Identify which cell holds the provided text, then report its (X, Y) central coordinate. 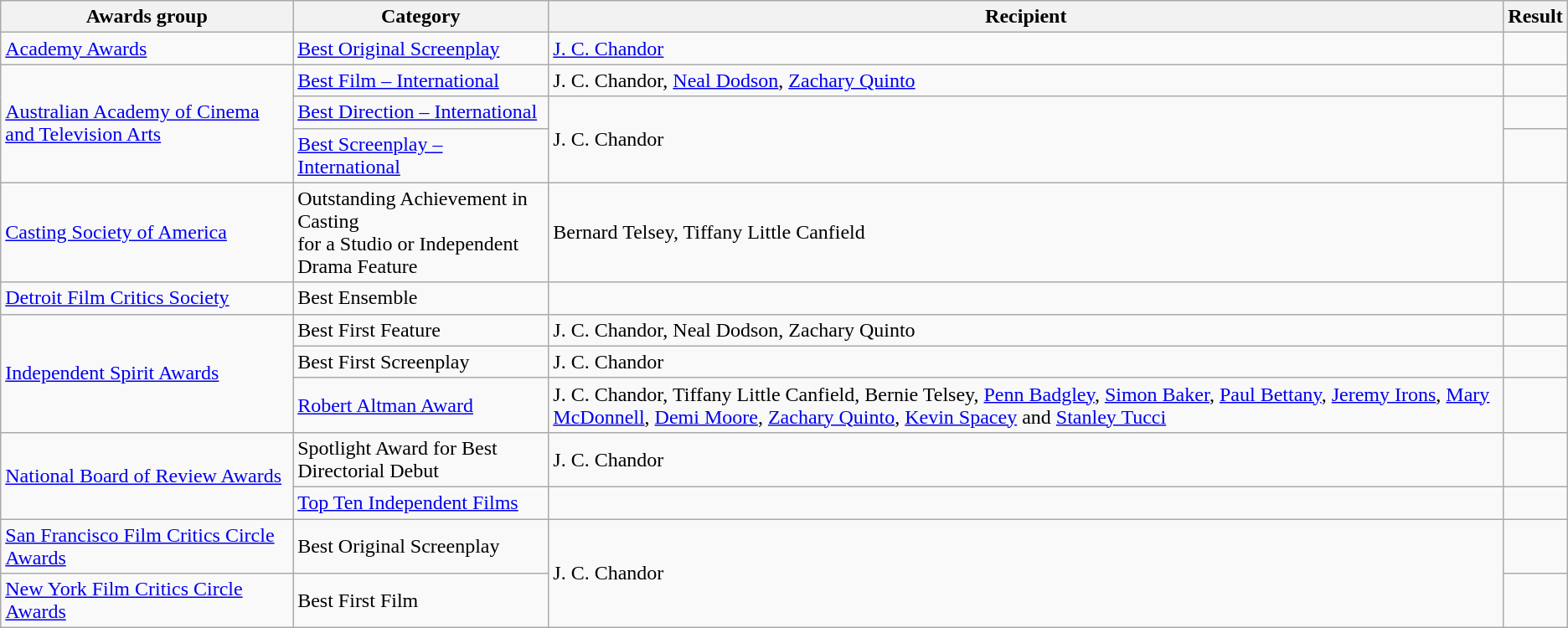
Top Ten Independent Films (420, 502)
Best Screenplay – International (420, 156)
Awards group (147, 17)
Best Ensemble (420, 298)
Recipient (1026, 17)
Australian Academy of Cinema and Television Arts (147, 124)
New York Film Critics Circle Awards (147, 601)
Best First Feature (420, 330)
San Francisco Film Critics Circle Awards (147, 546)
Best Direction – International (420, 112)
Robert Altman Award (420, 405)
Bernard Telsey, Tiffany Little Canfield (1026, 233)
Independent Spirit Awards (147, 373)
Result (1535, 17)
Outstanding Achievement in Castingfor a Studio or Independent Drama Feature (420, 233)
Best First Screenplay (420, 362)
Detroit Film Critics Society (147, 298)
Best Film – International (420, 80)
Casting Society of America (147, 233)
Best First Film (420, 601)
Spotlight Award for Best Directorial Debut (420, 459)
National Board of Review Awards (147, 476)
Academy Awards (147, 49)
Category (420, 17)
